Capture the cell that displays the provided text and extract its (X, Y) central coordinate. 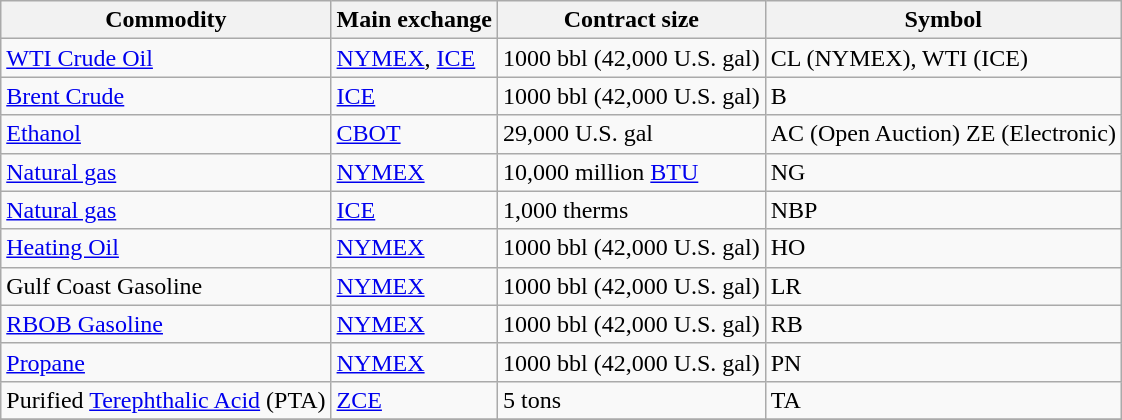
Commodity (166, 20)
RBOB Gasoline (166, 324)
10,000 million BTU (631, 172)
Propane (166, 362)
PN (943, 362)
Symbol (943, 20)
NYMEX, ICE (414, 58)
CL (NYMEX), WTI (ICE) (943, 58)
Contract size (631, 20)
HO (943, 248)
5 tons (631, 400)
1,000 therms (631, 210)
WTI Crude Oil (166, 58)
Heating Oil (166, 248)
Gulf Coast Gasoline (166, 286)
NG (943, 172)
B (943, 96)
Ethanol (166, 134)
Main exchange (414, 20)
LR (943, 286)
CBOT (414, 134)
29,000 U.S. gal (631, 134)
TA (943, 400)
NBP (943, 210)
RB (943, 324)
Brent Crude (166, 96)
AC (Open Auction) ZE (Electronic) (943, 134)
Purified Terephthalic Acid (PTA) (166, 400)
ZCE (414, 400)
